Detect which cell encompasses the target text, then output its [X, Y] center coordinate. 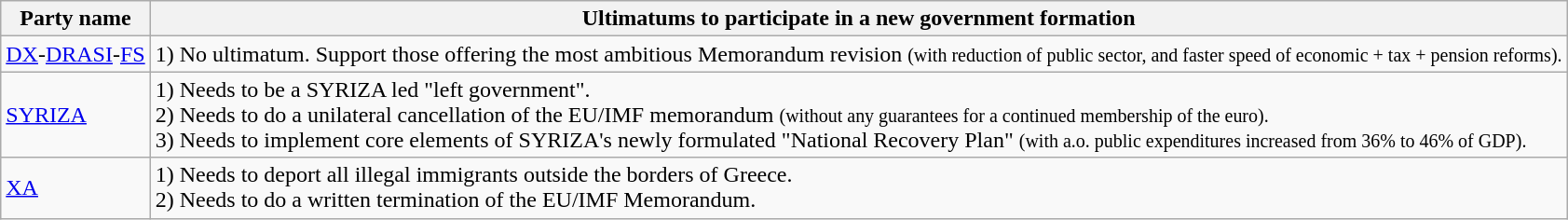
DX-DRASI-FS [75, 54]
Party name [75, 19]
Ultimatums to participate in a new government formation [859, 19]
XA [75, 188]
1) Needs to deport all illegal immigrants outside the borders of Greece. 2) Needs to do a written termination of the EU/IMF Memorandum. [859, 188]
SYRIZA [75, 115]
